Pinpoint the cell where the given text exists, returning its [X, Y] midpoint coordinate. 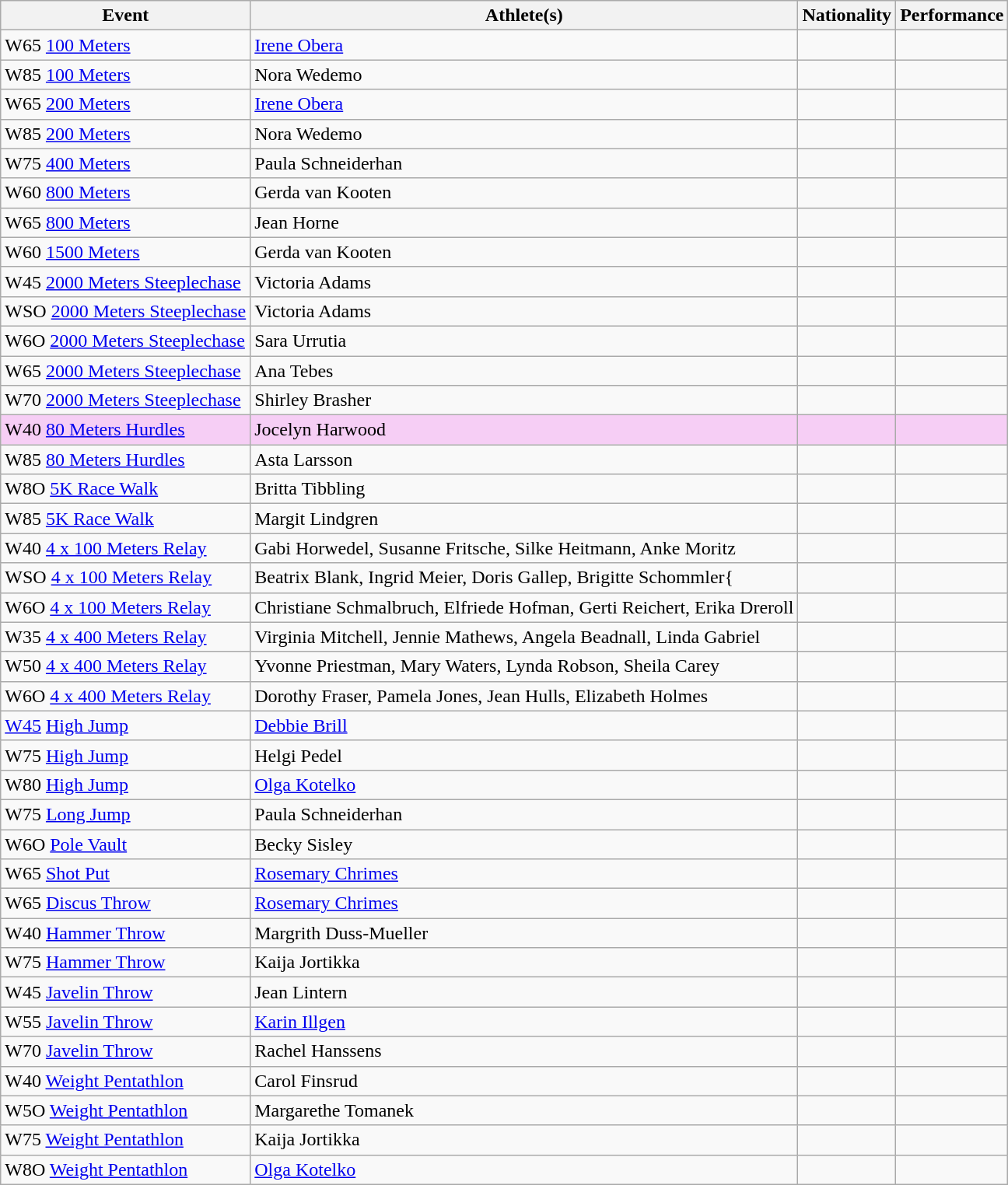
W80 High Jump [126, 785]
W6O 2000 Meters Steeplechase [126, 341]
Rachel Hanssens [524, 1051]
W55 Javelin Throw [126, 1022]
W40 Hammer Throw [126, 933]
W65 2000 Meters Steeplechase [126, 371]
W75 High Jump [126, 755]
Shirley Brasher [524, 400]
W6O 4 x 400 Meters Relay [126, 696]
Asta Larsson [524, 460]
Margit Lindgren [524, 519]
W65 800 Meters [126, 222]
Virginia Mitchell, Jennie Mathews, Angela Beadnall, Linda Gabriel [524, 637]
Helgi Pedel [524, 755]
Nationality [847, 16]
W35 4 x 400 Meters Relay [126, 637]
W85 5K Race Walk [126, 519]
Event [126, 16]
Margarethe Tomanek [524, 1110]
Jean Horne [524, 222]
W85 100 Meters [126, 75]
Yvonne Priestman, Mary Waters, Lynda Robson, Sheila Carey [524, 666]
Karin Illgen [524, 1022]
W8O 5K Race Walk [126, 489]
W60 1500 Meters [126, 252]
W75 400 Meters [126, 163]
W85 80 Meters Hurdles [126, 460]
W6O 4 x 100 Meters Relay [126, 607]
Ana Tebes [524, 371]
W5O Weight Pentathlon [126, 1110]
W60 800 Meters [126, 193]
Sara Urrutia [524, 341]
W40 80 Meters Hurdles [126, 430]
W40 Weight Pentathlon [126, 1081]
Performance [952, 16]
WSO 2000 Meters Steeplechase [126, 311]
Jean Lintern [524, 992]
W40 4 x 100 Meters Relay [126, 548]
Dorothy Fraser, Pamela Jones, Jean Hulls, Elizabeth Holmes [524, 696]
Gabi Horwedel, Susanne Fritsche, Silke Heitmann, Anke Moritz [524, 548]
W65 Shot Put [126, 874]
W65 Discus Throw [126, 904]
Athlete(s) [524, 16]
Margrith Duss-Mueller [524, 933]
W70 Javelin Throw [126, 1051]
WSO 4 x 100 Meters Relay [126, 578]
W65 100 Meters [126, 45]
W75 Long Jump [126, 814]
Christiane Schmalbruch, Elfriede Hofman, Gerti Reichert, Erika Dreroll [524, 607]
W65 200 Meters [126, 104]
Debbie Brill [524, 725]
W85 200 Meters [126, 134]
Beatrix Blank, Ingrid Meier, Doris Gallep, Brigitte Schommler{ [524, 578]
W45 2000 Meters Steeplechase [126, 281]
W6O Pole Vault [126, 844]
W50 4 x 400 Meters Relay [126, 666]
W45 High Jump [126, 725]
W8O Weight Pentathlon [126, 1169]
W75 Hammer Throw [126, 963]
Becky Sisley [524, 844]
W75 Weight Pentathlon [126, 1140]
Jocelyn Harwood [524, 430]
W70 2000 Meters Steeplechase [126, 400]
Carol Finsrud [524, 1081]
W45 Javelin Throw [126, 992]
Britta Tibbling [524, 489]
